Identify which cell holds the provided text, then report its (X, Y) central coordinate. 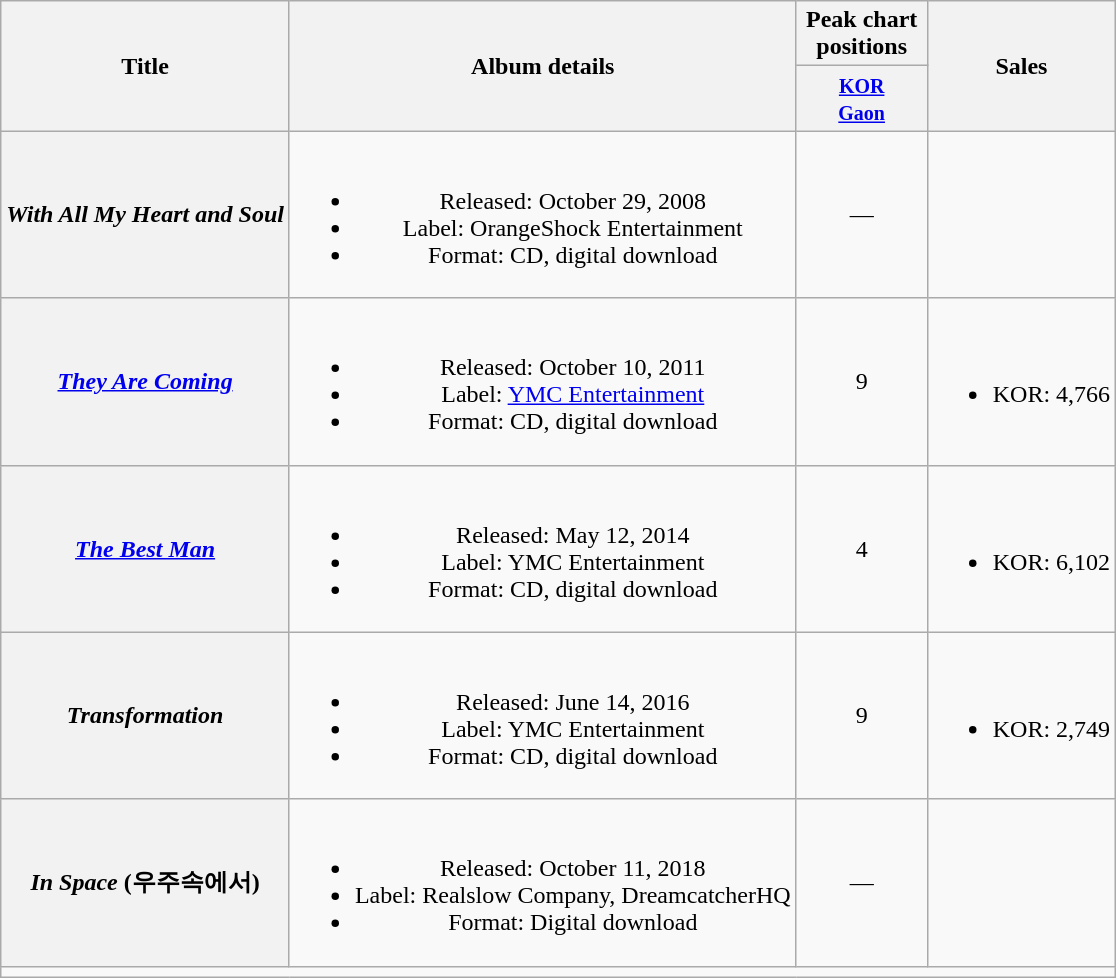
Peak chart positions (862, 34)
Released: October 10, 2011Label: YMC EntertainmentFormat: CD, digital download (542, 382)
KOR: 6,102 (1021, 548)
Transformation (146, 716)
In Space (우주속에서) (146, 882)
KORGaon (862, 98)
Sales (1021, 66)
Album details (542, 66)
With All My Heart and Soul (146, 214)
Released: June 14, 2016Label: YMC EntertainmentFormat: CD, digital download (542, 716)
Released: October 29, 2008Label: OrangeShock EntertainmentFormat: CD, digital download (542, 214)
The Best Man (146, 548)
KOR: 2,749 (1021, 716)
4 (862, 548)
Released: May 12, 2014Label: YMC EntertainmentFormat: CD, digital download (542, 548)
They Are Coming (146, 382)
KOR: 4,766 (1021, 382)
Title (146, 66)
Released: October 11, 2018Label: Realslow Company, DreamcatcherHQFormat: Digital download (542, 882)
